Find where the given text appears and provide that cell's center as (X, Y) coordinate. 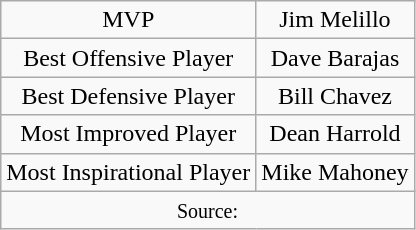
Dave Barajas (335, 58)
Source: (208, 210)
MVP (128, 20)
Bill Chavez (335, 96)
Most Inspirational Player (128, 172)
Most Improved Player (128, 134)
Best Defensive Player (128, 96)
Mike Mahoney (335, 172)
Dean Harrold (335, 134)
Jim Melillo (335, 20)
Best Offensive Player (128, 58)
